Pinpoint the cell where the given text exists, returning its [x, y] midpoint coordinate. 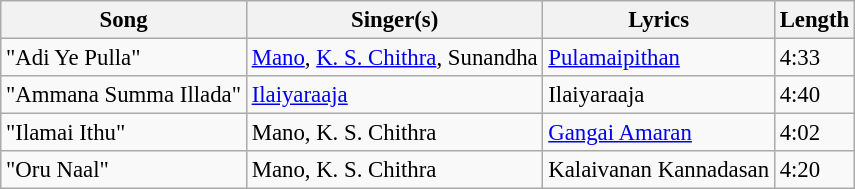
Length [814, 20]
Song [124, 20]
Lyrics [658, 20]
"Ammana Summa Illada" [124, 95]
Pulamaipithan [658, 58]
"Ilamai Ithu" [124, 133]
Gangai Amaran [658, 133]
Mano, K. S. Chithra, Sunandha [394, 58]
Kalaivanan Kannadasan [658, 170]
"Oru Naal" [124, 170]
4:40 [814, 95]
4:33 [814, 58]
Singer(s) [394, 20]
4:20 [814, 170]
4:02 [814, 133]
"Adi Ye Pulla" [124, 58]
